Search for the cell housing the specified text and yield its (x, y) center coordinate. 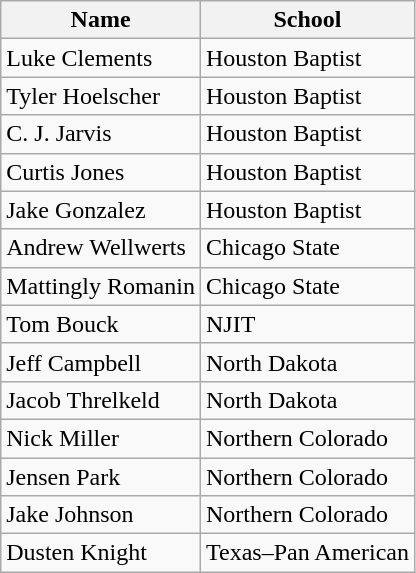
Tom Bouck (101, 324)
NJIT (307, 324)
Name (101, 20)
Andrew Wellwerts (101, 248)
Curtis Jones (101, 172)
Dusten Knight (101, 553)
Luke Clements (101, 58)
Jake Johnson (101, 515)
C. J. Jarvis (101, 134)
Jake Gonzalez (101, 210)
Jacob Threlkeld (101, 400)
Tyler Hoelscher (101, 96)
Jensen Park (101, 477)
Texas–Pan American (307, 553)
Mattingly Romanin (101, 286)
School (307, 20)
Jeff Campbell (101, 362)
Nick Miller (101, 438)
